Determine the [x, y] coordinate at the center of the cell enclosing the given text.  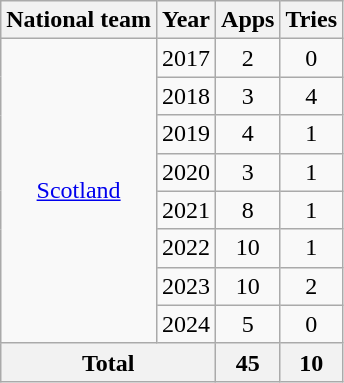
Apps [248, 20]
Year [186, 20]
2021 [186, 210]
2022 [186, 248]
2024 [186, 324]
2023 [186, 286]
Total [108, 362]
Tries [312, 20]
2019 [186, 134]
National team [79, 20]
2020 [186, 172]
45 [248, 362]
2018 [186, 96]
Scotland [79, 191]
5 [248, 324]
2017 [186, 58]
8 [248, 210]
